Locate the cell with the specified text and output its [x, y] center coordinate. 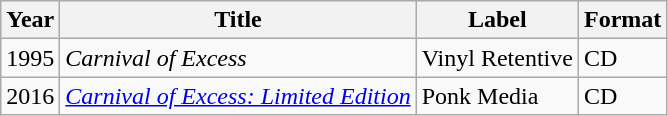
Label [497, 20]
Format [622, 20]
2016 [30, 96]
Ponk Media [497, 96]
1995 [30, 58]
Year [30, 20]
Title [238, 20]
Carnival of Excess: Limited Edition [238, 96]
Carnival of Excess [238, 58]
Vinyl Retentive [497, 58]
